For the text-containing cell, return its midpoint in [X, Y] coordinate format. 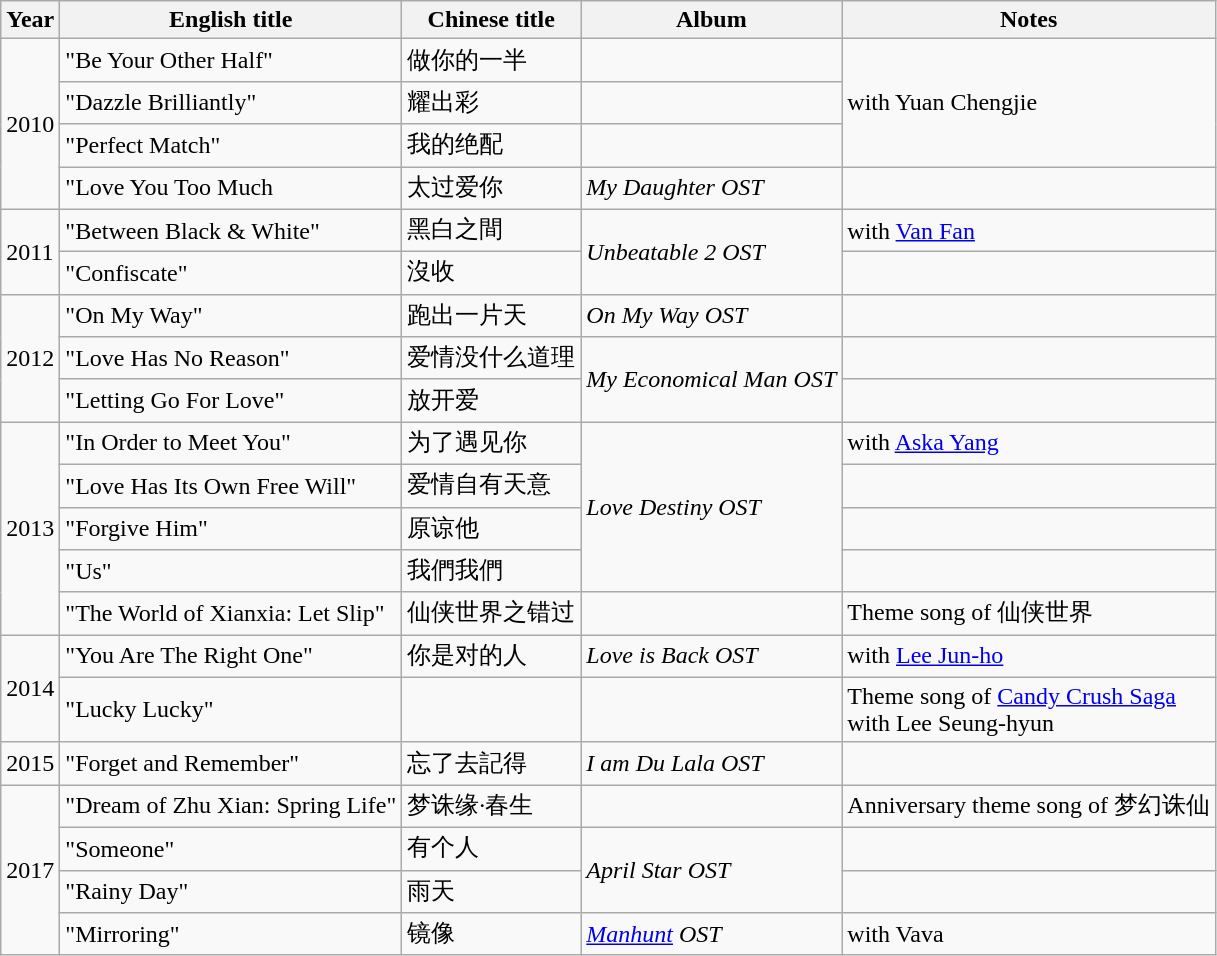
2013 [30, 528]
"On My Way" [231, 316]
"In Order to Meet You" [231, 444]
My Daughter OST [712, 188]
原谅他 [492, 528]
梦诛缘·春生 [492, 806]
"Us" [231, 572]
我的绝配 [492, 146]
Album [712, 20]
"Dazzle Brilliantly" [231, 102]
with Lee Jun-ho [1029, 656]
with Vava [1029, 934]
"Rainy Day" [231, 892]
雨天 [492, 892]
"Perfect Match" [231, 146]
2010 [30, 124]
"Confiscate" [231, 274]
Love is Back OST [712, 656]
My Economical Man OST [712, 380]
爱情自有天意 [492, 486]
2012 [30, 358]
2011 [30, 252]
黑白之間 [492, 230]
"Forget and Remember" [231, 764]
Notes [1029, 20]
"Forgive Him" [231, 528]
"Be Your Other Half" [231, 60]
仙侠世界之错过 [492, 614]
Year [30, 20]
Unbeatable 2 OST [712, 252]
2017 [30, 870]
Manhunt OST [712, 934]
Theme song of 仙侠世界 [1029, 614]
你是对的人 [492, 656]
"Dream of Zhu Xian: Spring Life" [231, 806]
"Someone" [231, 848]
Theme song of Candy Crush Saga with Lee Seung-hyun [1029, 710]
"Between Black & White" [231, 230]
"Love Has Its Own Free Will" [231, 486]
Chinese title [492, 20]
"Lucky Lucky" [231, 710]
"Love Has No Reason" [231, 358]
我們我們 [492, 572]
太过爱你 [492, 188]
爱情没什么道理 [492, 358]
April Star OST [712, 870]
"You Are The Right One" [231, 656]
with Aska Yang [1029, 444]
"Letting Go For Love" [231, 400]
镜像 [492, 934]
Love Destiny OST [712, 507]
Anniversary theme song of 梦幻诛仙 [1029, 806]
"Love You Too Much [231, 188]
为了遇见你 [492, 444]
with Yuan Chengjie [1029, 103]
with Van Fan [1029, 230]
有个人 [492, 848]
放开爱 [492, 400]
耀出彩 [492, 102]
I am Du Lala OST [712, 764]
跑出一片天 [492, 316]
2015 [30, 764]
"Mirroring" [231, 934]
忘了去記得 [492, 764]
English title [231, 20]
On My Way OST [712, 316]
2014 [30, 689]
沒收 [492, 274]
"The World of Xianxia: Let Slip" [231, 614]
做你的一半 [492, 60]
